Return the (x, y) coordinate for the center point of the cell that contains the specified text.  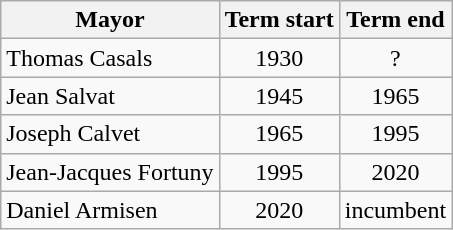
Daniel Armisen (110, 210)
Joseph Calvet (110, 134)
incumbent (395, 210)
Jean Salvat (110, 96)
Jean-Jacques Fortuny (110, 172)
1945 (279, 96)
Thomas Casals (110, 58)
Term end (395, 20)
Term start (279, 20)
? (395, 58)
Mayor (110, 20)
1930 (279, 58)
